Output the (x, y) coordinate of the center of the cell containing the given text.  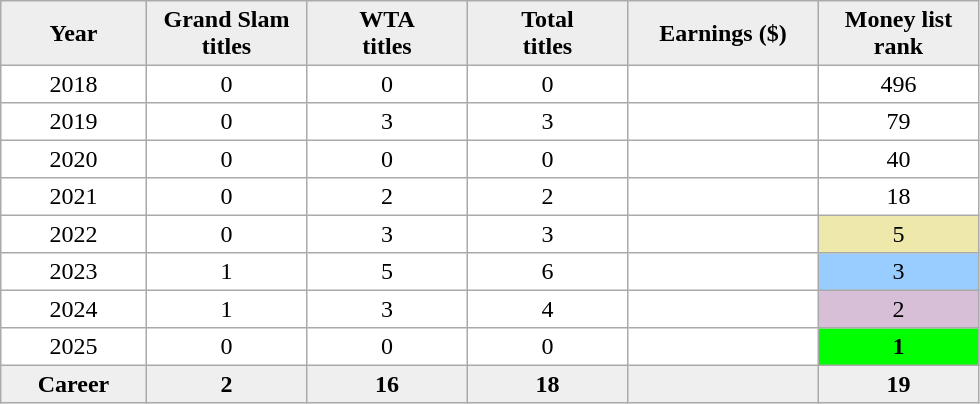
Grand Slam titles (226, 33)
79 (898, 122)
Year (74, 33)
19 (898, 384)
Career (74, 384)
6 (547, 272)
2018 (74, 84)
4 (547, 309)
2020 (74, 159)
2021 (74, 197)
2022 (74, 234)
2025 (74, 347)
2019 (74, 122)
Money list rank (898, 33)
2024 (74, 309)
Total titles (547, 33)
496 (898, 84)
Earnings ($) (723, 33)
16 (387, 384)
WTA titles (387, 33)
40 (898, 159)
2023 (74, 272)
